Output the (X, Y) coordinate of the center of the cell containing the given text.  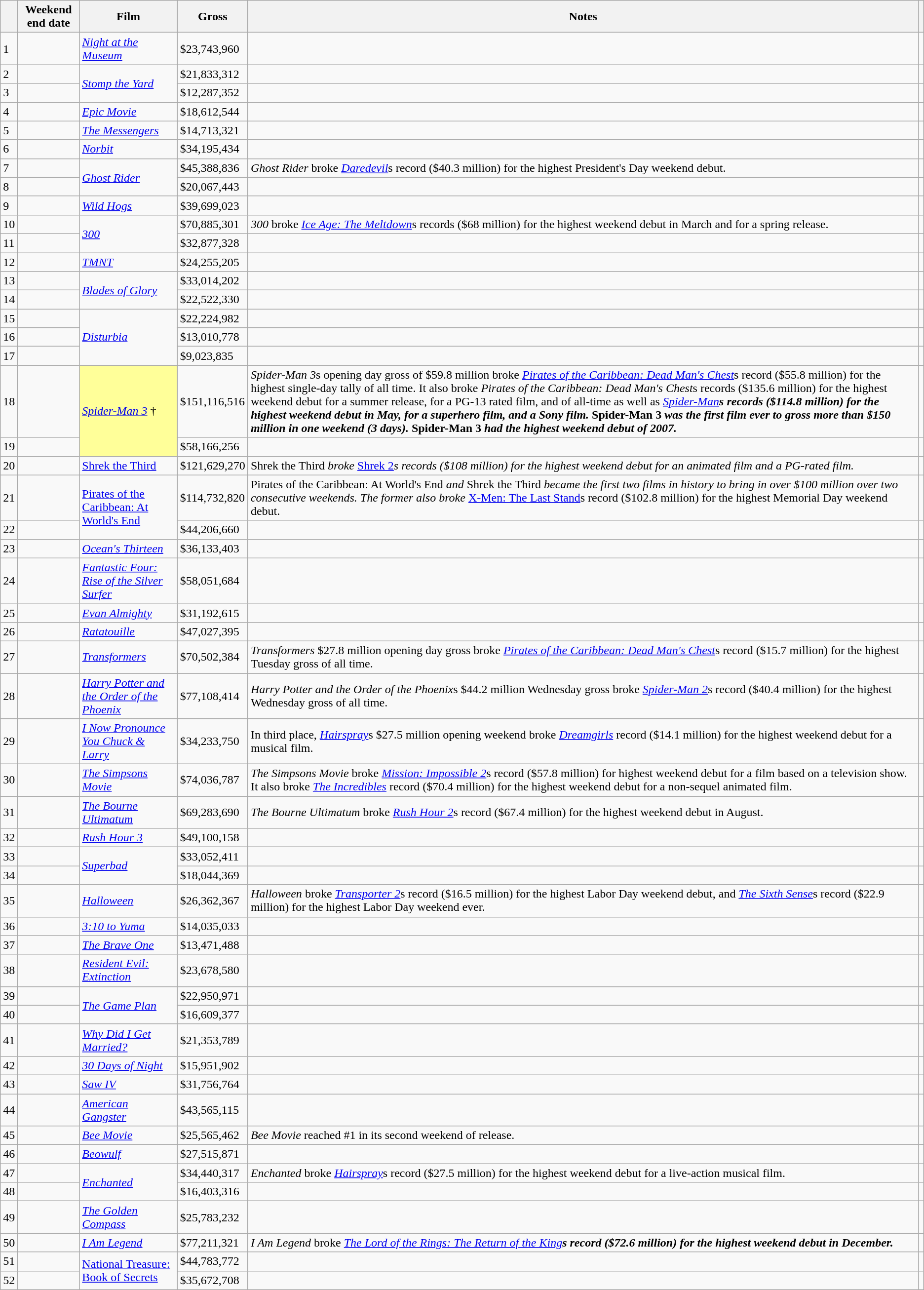
37 (9, 945)
8 (9, 187)
The Simpsons Movie (128, 780)
48 (9, 1192)
$77,108,414 (212, 696)
$74,036,787 (212, 780)
$39,699,023 (212, 205)
Blades of Glory (128, 290)
I Am Legend broke The Lord of the Rings: The Return of the Kings record ($72.6 million) for the highest weekend debut in December. (583, 1243)
4 (9, 112)
26 (9, 631)
$12,287,352 (212, 93)
$32,877,328 (212, 243)
2 (9, 74)
$25,783,232 (212, 1217)
$33,014,202 (212, 281)
Halloween (128, 900)
36 (9, 926)
Ratatouille (128, 631)
The Game Plan (128, 1005)
$24,255,205 (212, 262)
11 (9, 243)
$9,023,835 (212, 356)
18 (9, 401)
$18,044,369 (212, 875)
Beowulf (128, 1154)
In third place, Hairsprays $27.5 million opening weekend broke Dreamgirls record ($14.1 million) for the highest weekend debut for a musical film. (583, 742)
41 (9, 1040)
The Golden Compass (128, 1217)
34 (9, 875)
20 (9, 466)
$77,211,321 (212, 1243)
300 broke Ice Age: The Meltdowns records ($68 million) for the highest weekend debut in March and for a spring release. (583, 224)
Resident Evil: Extinction (128, 971)
$14,035,033 (212, 926)
Bee Movie (128, 1135)
Epic Movie (128, 112)
23 (9, 548)
9 (9, 205)
$70,885,301 (212, 224)
$26,362,367 (212, 900)
$43,565,115 (212, 1110)
$58,166,256 (212, 447)
$22,522,330 (212, 300)
Disturbia (128, 337)
33 (9, 857)
40 (9, 1015)
10 (9, 224)
Shrek the Third (128, 466)
49 (9, 1217)
The Bourne Ultimatum broke Rush Hour 2s record ($67.4 million) for the highest weekend debut in August. (583, 813)
Weekend end date (48, 17)
7 (9, 168)
Film (128, 17)
Ghost Rider (128, 177)
32 (9, 838)
Norbit (128, 149)
13 (9, 281)
17 (9, 356)
$16,403,316 (212, 1192)
$58,051,684 (212, 581)
51 (9, 1261)
3:10 to Yuma (128, 926)
Bee Movie reached #1 in its second weekend of release. (583, 1135)
$36,133,403 (212, 548)
$15,951,902 (212, 1065)
$35,672,708 (212, 1280)
$121,629,270 (212, 466)
$34,440,317 (212, 1173)
The Messengers (128, 130)
Stomp the Yard (128, 83)
45 (9, 1135)
Superbad (128, 866)
Ocean's Thirteen (128, 548)
$49,100,158 (212, 838)
Ghost Rider broke Daredevils record ($40.3 million) for the highest President's Day weekend debut. (583, 168)
27 (9, 657)
$44,783,772 (212, 1261)
30 (9, 780)
$31,192,615 (212, 613)
Harry Potter and the Order of the Phoenix (128, 696)
$33,052,411 (212, 857)
$18,612,544 (212, 112)
47 (9, 1173)
Night at the Museum (128, 48)
The Bourne Ultimatum (128, 813)
28 (9, 696)
Notes (583, 17)
The Brave One (128, 945)
46 (9, 1154)
43 (9, 1084)
38 (9, 971)
$44,206,660 (212, 530)
44 (9, 1110)
$21,833,312 (212, 74)
5 (9, 130)
52 (9, 1280)
Gross (212, 17)
$23,743,960 (212, 48)
$13,010,778 (212, 337)
$16,609,377 (212, 1015)
$69,283,690 (212, 813)
$114,732,820 (212, 498)
$31,756,764 (212, 1084)
Saw IV (128, 1084)
19 (9, 447)
$25,565,462 (212, 1135)
1 (9, 48)
$22,224,982 (212, 318)
21 (9, 498)
I Am Legend (128, 1243)
29 (9, 742)
300 (128, 234)
16 (9, 337)
American Gangster (128, 1110)
6 (9, 149)
$21,353,789 (212, 1040)
15 (9, 318)
$151,116,516 (212, 401)
$45,388,836 (212, 168)
Evan Almighty (128, 613)
25 (9, 613)
30 Days of Night (128, 1065)
$27,515,871 (212, 1154)
35 (9, 900)
Why Did I Get Married? (128, 1040)
Fantastic Four: Rise of the Silver Surfer (128, 581)
$34,233,750 (212, 742)
Rush Hour 3 (128, 838)
Enchanted broke Hairsprays record ($27.5 million) for the highest weekend debut for a live-action musical film. (583, 1173)
12 (9, 262)
Shrek the Third broke Shrek 2s records ($108 million) for the highest weekend debut for an animated film and a PG-rated film. (583, 466)
42 (9, 1065)
14 (9, 300)
39 (9, 996)
$14,713,321 (212, 130)
I Now Pronounce You Chuck & Larry (128, 742)
Transformers (128, 657)
Spider-Man 3 † (128, 411)
National Treasure: Book of Secrets (128, 1271)
Pirates of the Caribbean: At World's End (128, 507)
3 (9, 93)
$23,678,580 (212, 971)
Wild Hogs (128, 205)
$13,471,488 (212, 945)
$22,950,971 (212, 996)
$47,027,395 (212, 631)
$20,067,443 (212, 187)
Enchanted (128, 1182)
50 (9, 1243)
TMNT (128, 262)
$34,195,434 (212, 149)
$70,502,384 (212, 657)
24 (9, 581)
22 (9, 530)
31 (9, 813)
